Detect which cell encompasses the target text, then output its [X, Y] center coordinate. 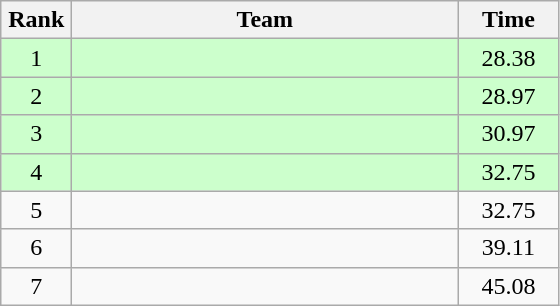
45.08 [508, 286]
30.97 [508, 134]
7 [36, 286]
2 [36, 96]
3 [36, 134]
5 [36, 210]
4 [36, 172]
6 [36, 248]
28.38 [508, 58]
28.97 [508, 96]
1 [36, 58]
Time [508, 20]
Team [265, 20]
Rank [36, 20]
39.11 [508, 248]
